Extract the (x, y) coordinate from the center of the cell holding the provided text.  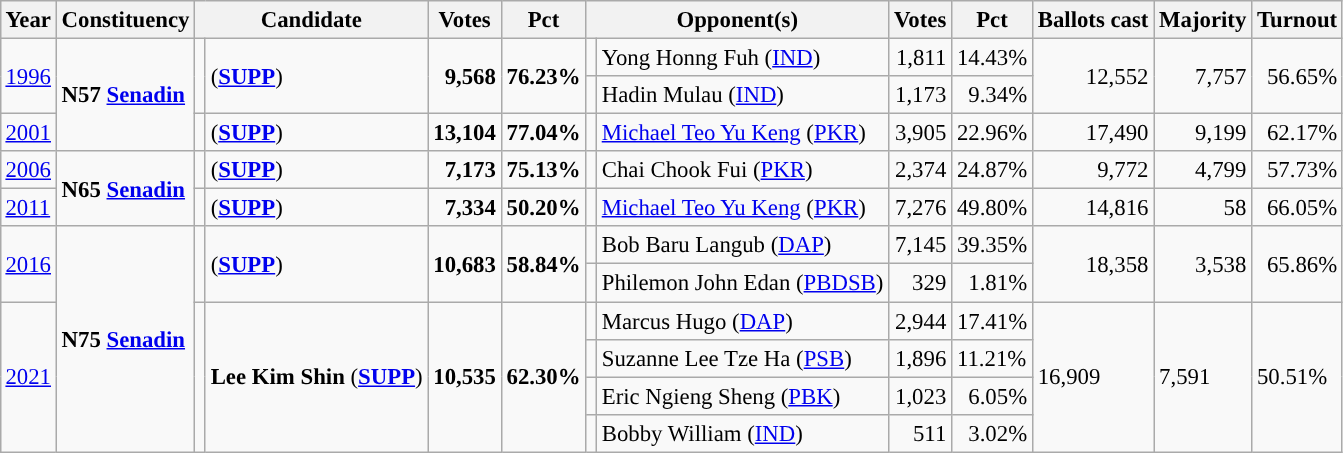
2006 (28, 170)
6.05% (992, 396)
77.04% (544, 133)
Turnout (1298, 20)
1,173 (920, 95)
N65 Senadin (125, 188)
13,104 (464, 133)
N75 Senadin (125, 339)
Suzanne Lee Tze Ha (PSB) (742, 358)
17.41% (992, 321)
9,199 (1203, 133)
22.96% (992, 133)
62.30% (544, 377)
N57 Senadin (125, 94)
58 (1203, 208)
9,568 (464, 76)
12,552 (1092, 76)
Chai Chook Fui (PKR) (742, 170)
66.05% (1298, 208)
50.51% (1298, 377)
17,490 (1092, 133)
4,799 (1203, 170)
9.34% (992, 95)
49.80% (992, 208)
1,896 (920, 358)
Majority (1203, 20)
2011 (28, 208)
Hadin Mulau (IND) (742, 95)
50.20% (544, 208)
7,334 (464, 208)
7,757 (1203, 76)
3,905 (920, 133)
Year (28, 20)
3,538 (1203, 264)
56.65% (1298, 76)
24.87% (992, 170)
Eric Ngieng Sheng (PBK) (742, 396)
7,173 (464, 170)
3.02% (992, 433)
2,944 (920, 321)
9,772 (1092, 170)
Constituency (125, 20)
329 (920, 283)
Bob Baru Langub (DAP) (742, 245)
16,909 (1092, 377)
7,145 (920, 245)
1.81% (992, 283)
Ballots cast (1092, 20)
11.21% (992, 358)
2016 (28, 264)
2021 (28, 377)
76.23% (544, 76)
14,816 (1092, 208)
1,023 (920, 396)
Yong Honng Fuh (IND) (742, 57)
75.13% (544, 170)
2001 (28, 133)
1996 (28, 76)
511 (920, 433)
Marcus Hugo (DAP) (742, 321)
Opponent(s) (738, 20)
14.43% (992, 57)
39.35% (992, 245)
Philemon John Edan (PBDSB) (742, 283)
7,591 (1203, 377)
Candidate (312, 20)
7,276 (920, 208)
65.86% (1298, 264)
Bobby William (IND) (742, 433)
18,358 (1092, 264)
62.17% (1298, 133)
10,535 (464, 377)
57.73% (1298, 170)
1,811 (920, 57)
Lee Kim Shin (SUPP) (316, 377)
10,683 (464, 264)
58.84% (544, 264)
2,374 (920, 170)
